Extract the (X, Y) coordinate from the center of the cell holding the provided text.  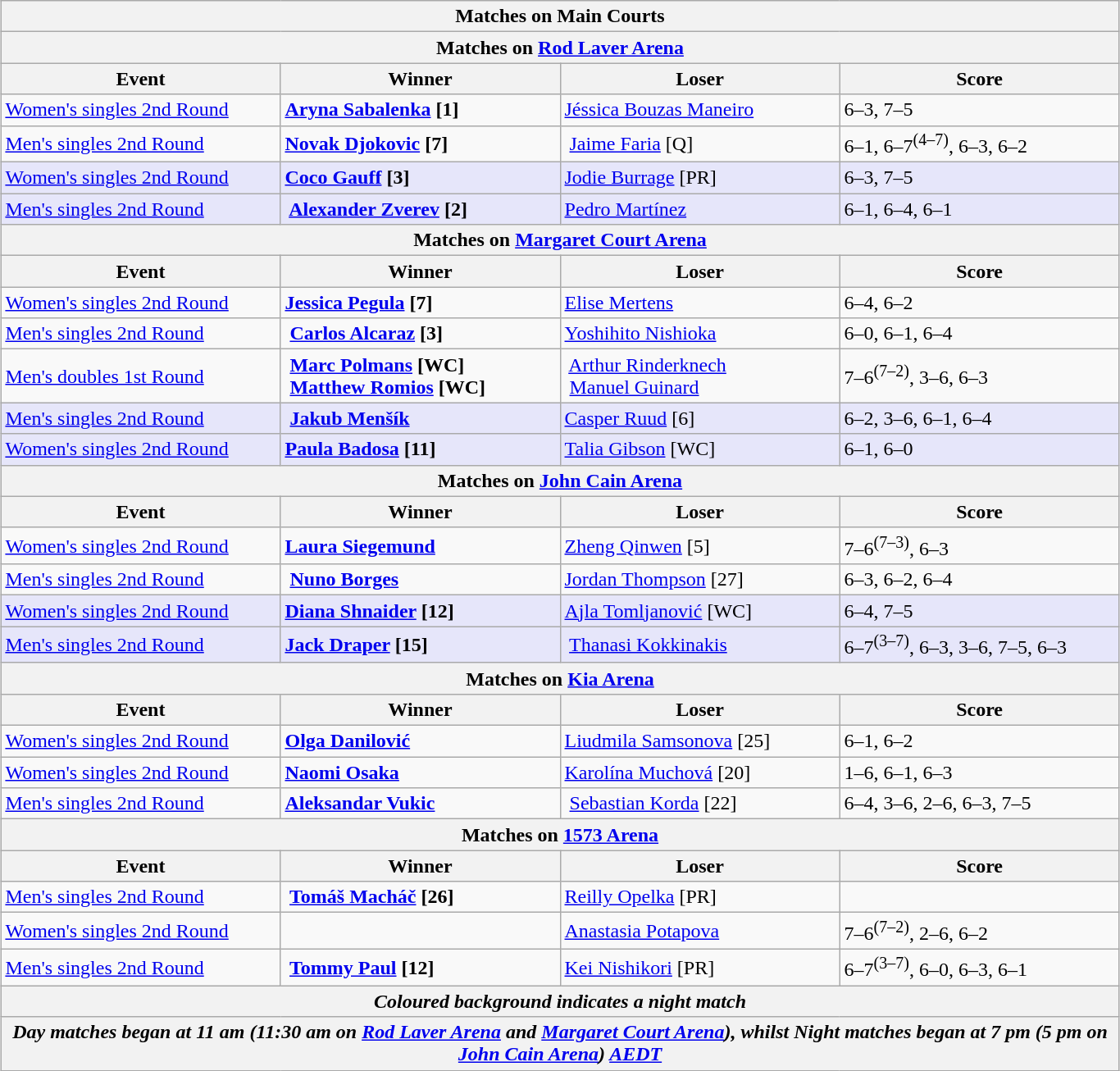
Zheng Qinwen [5] (700, 546)
Aleksandar Vukic (420, 804)
Sebastian Korda [22] (700, 804)
6–1, 6–0 (979, 449)
Thanasi Kokkinakis (700, 645)
Day matches began at 11 am (11:30 am on Rod Laver Arena and Margaret Court Arena), whilst Night matches began at 7 pm (5 pm on John Cain Arena) AEDT (560, 1043)
Tommy Paul [12] (420, 968)
Jakub Menšík (420, 418)
Liudmila Samsonova [25] (700, 741)
Matches on Kia Arena (560, 678)
Yoshihito Nishioka (700, 334)
Jéssica Bouzas Maneiro (700, 110)
Matches on Rod Laver Arena (560, 48)
Ajla Tomljanović [WC] (700, 611)
Jessica Pegula [7] (420, 303)
Matches on Margaret Court Arena (560, 240)
Naomi Osaka (420, 772)
6–7(3–7), 6–3, 3–6, 7–5, 6–3 (979, 645)
6–2, 3–6, 6–1, 6–4 (979, 418)
Nuno Borges (420, 580)
Tomáš Macháč [26] (420, 897)
6–3, 6–2, 6–4 (979, 580)
Jordan Thompson [27] (700, 580)
6–1, 6–7(4–7), 6–3, 6–2 (979, 144)
7–6(7–3), 6–3 (979, 546)
Jodie Burrage [PR] (700, 178)
Kei Nishikori [PR] (700, 968)
Matches on Main Courts (560, 16)
Pedro Martínez (700, 209)
Carlos Alcaraz [3] (420, 334)
Talia Gibson [WC] (700, 449)
Matches on John Cain Arena (560, 481)
Alexander Zverev [2] (420, 209)
Aryna Sabalenka [1] (420, 110)
6–0, 6–1, 6–4 (979, 334)
Elise Mertens (700, 303)
Anastasia Potapova (700, 932)
6–4, 6–2 (979, 303)
6–1, 6–2 (979, 741)
6–4, 3–6, 2–6, 6–3, 7–5 (979, 804)
Coco Gauff [3] (420, 178)
Coloured background indicates a night match (560, 1001)
Men's doubles 1st Round (141, 376)
Casper Ruud [6] (700, 418)
6–7(3–7), 6–0, 6–3, 6–1 (979, 968)
Jack Draper [15] (420, 645)
6–1, 6–4, 6–1 (979, 209)
Arthur Rinderknech Manuel Guinard (700, 376)
Karolína Muchová [20] (700, 772)
Olga Danilović (420, 741)
Matches on 1573 Arena (560, 835)
Marc Polmans [WC] Matthew Romios [WC] (420, 376)
7–6(7–2), 2–6, 6–2 (979, 932)
1–6, 6–1, 6–3 (979, 772)
Laura Siegemund (420, 546)
Jaime Faria [Q] (700, 144)
6–4, 7–5 (979, 611)
Novak Djokovic [7] (420, 144)
Paula Badosa [11] (420, 449)
Reilly Opelka [PR] (700, 897)
Diana Shnaider [12] (420, 611)
7–6(7–2), 3–6, 6–3 (979, 376)
